Determine the (x, y) coordinate at the center of the cell enclosing the given text.  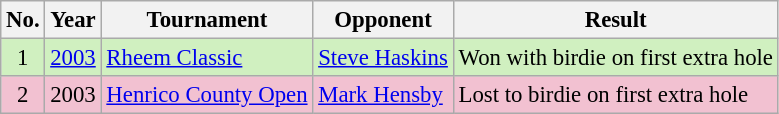
Won with birdie on first extra hole (616, 58)
Year (73, 20)
Opponent (383, 20)
Henrico County Open (207, 95)
Steve Haskins (383, 58)
Rheem Classic (207, 58)
No. (23, 20)
Lost to birdie on first extra hole (616, 95)
2 (23, 95)
Tournament (207, 20)
Mark Hensby (383, 95)
1 (23, 58)
Result (616, 20)
